Identify which cell holds the provided text, then report its [x, y] central coordinate. 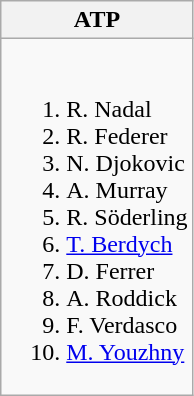
ATP [97, 20]
R. Nadal R. Federer N. Djokovic A. Murray R. Söderling T. Berdych D. Ferrer A. Roddick F. Verdasco M. Youzhny [97, 217]
